From the cell containing the given text, extract its center point as (x, y) coordinate. 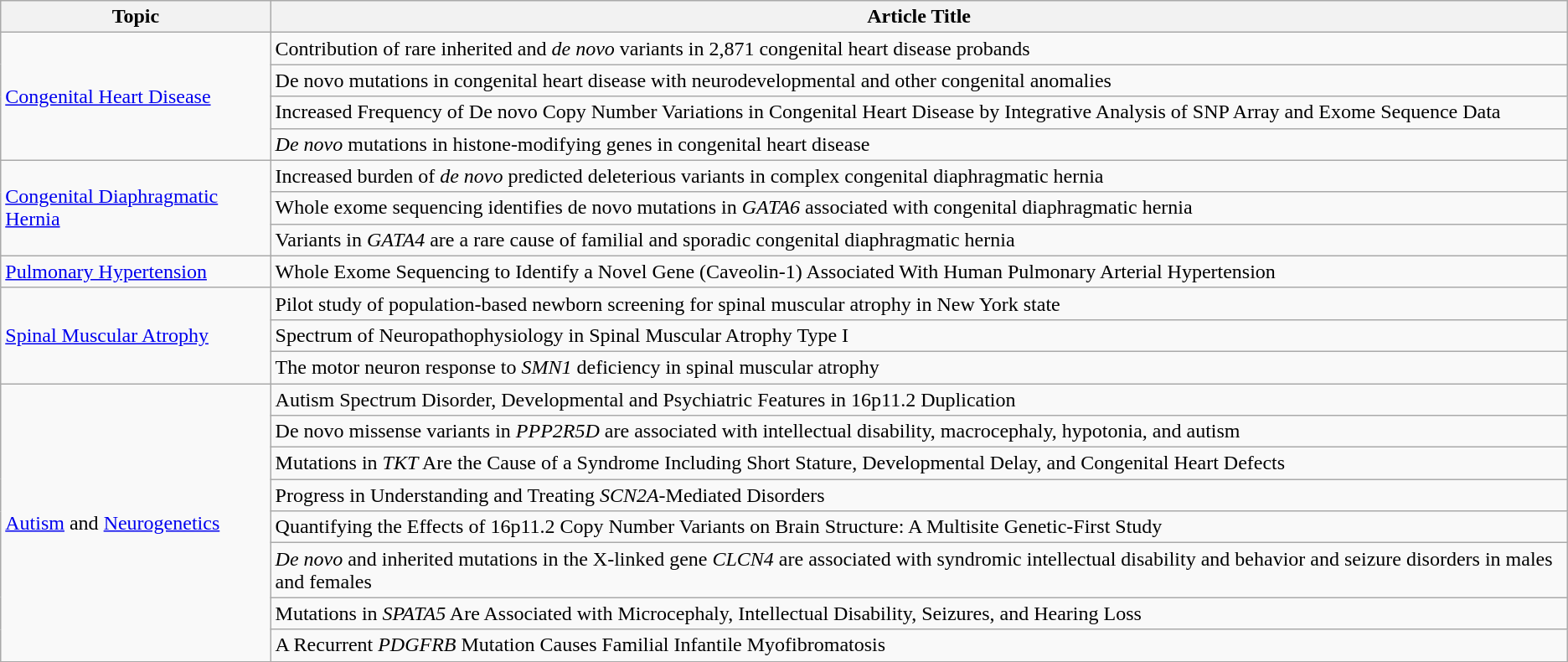
Increased burden of de novo predicted deleterious variants in complex congenital diaphragmatic hernia (919, 176)
Quantifying the Effects of 16p11.2 Copy Number Variants on Brain Structure: A Multisite Genetic-First Study (919, 527)
Congenital Heart Disease (136, 96)
De novo mutations in histone-modifying genes in congenital heart disease (919, 144)
De novo missense variants in PPP2R5D are associated with intellectual disability, macrocephaly, hypotonia, and autism (919, 432)
Spectrum of Neuropathophysiology in Spinal Muscular Atrophy Type I (919, 335)
Variants in GATA4 are a rare cause of familial and sporadic congenital diaphragmatic hernia (919, 240)
Increased Frequency of De novo Copy Number Variations in Congenital Heart Disease by Integrative Analysis of SNP Array and Exome Sequence Data (919, 112)
Whole Exome Sequencing to Identify a Novel Gene (Caveolin-1) Associated With Human Pulmonary Arterial Hypertension (919, 272)
Pilot study of population-based newborn screening for spinal muscular atrophy in New York state (919, 303)
Whole exome sequencing identifies de novo mutations in GATA6 associated with congenital diaphragmatic hernia (919, 208)
Mutations in TKT Are the Cause of a Syndrome Including Short Stature, Developmental Delay, and Congenital Heart Defects (919, 463)
Progress in Understanding and Treating SCN2A-Mediated Disorders (919, 495)
Pulmonary Hypertension (136, 272)
Autism and Neurogenetics (136, 523)
De novo mutations in congenital heart disease with neurodevelopmental and other congenital anomalies (919, 80)
Mutations in SPATA5 Are Associated with Microcephaly, Intellectual Disability, Seizures, and Hearing Loss (919, 613)
Article Title (919, 17)
A Recurrent PDGFRB Mutation Causes Familial Infantile Myofibromatosis (919, 645)
The motor neuron response to SMN1 deficiency in spinal muscular atrophy (919, 367)
Topic (136, 17)
Autism Spectrum Disorder, Developmental and Psychiatric Features in 16p11.2 Duplication (919, 400)
Spinal Muscular Atrophy (136, 335)
Contribution of rare inherited and de novo variants in 2,871 congenital heart disease probands (919, 49)
Congenital Diaphragmatic Hernia (136, 208)
